From the cell containing the given text, extract its center point as (x, y) coordinate. 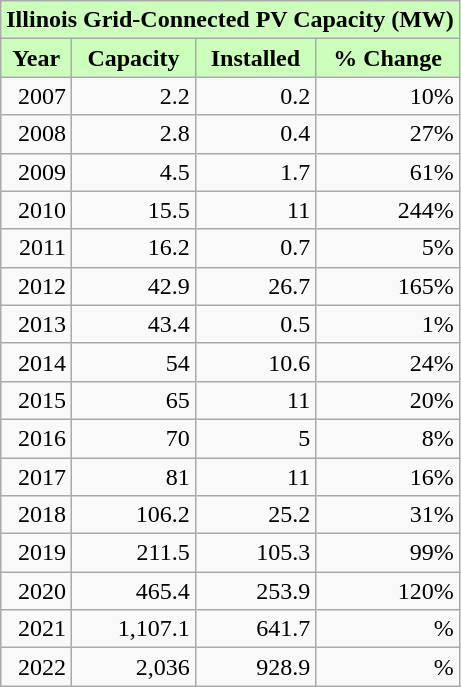
120% (388, 591)
2013 (36, 324)
0.4 (255, 134)
24% (388, 362)
2012 (36, 286)
70 (134, 438)
% Change (388, 58)
928.9 (255, 667)
244% (388, 210)
2010 (36, 210)
8% (388, 438)
99% (388, 553)
5 (255, 438)
2014 (36, 362)
165% (388, 286)
0.7 (255, 248)
65 (134, 400)
1% (388, 324)
0.2 (255, 96)
81 (134, 477)
2.2 (134, 96)
5% (388, 248)
253.9 (255, 591)
15.5 (134, 210)
0.5 (255, 324)
2021 (36, 629)
20% (388, 400)
2008 (36, 134)
61% (388, 172)
2018 (36, 515)
4.5 (134, 172)
2022 (36, 667)
2015 (36, 400)
10% (388, 96)
10.6 (255, 362)
2009 (36, 172)
2019 (36, 553)
2,036 (134, 667)
16.2 (134, 248)
641.7 (255, 629)
Illinois Grid-Connected PV Capacity (MW) (230, 20)
105.3 (255, 553)
Capacity (134, 58)
Installed (255, 58)
Year (36, 58)
106.2 (134, 515)
2007 (36, 96)
211.5 (134, 553)
1.7 (255, 172)
31% (388, 515)
2.8 (134, 134)
42.9 (134, 286)
43.4 (134, 324)
54 (134, 362)
2016 (36, 438)
2011 (36, 248)
25.2 (255, 515)
1,107.1 (134, 629)
2020 (36, 591)
465.4 (134, 591)
26.7 (255, 286)
16% (388, 477)
2017 (36, 477)
27% (388, 134)
